Pinpoint the cell where the given text exists, returning its [X, Y] midpoint coordinate. 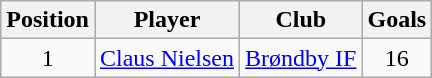
Goals [397, 20]
1 [48, 58]
Club [301, 20]
Claus Nielsen [166, 58]
16 [397, 58]
Brøndby IF [301, 58]
Position [48, 20]
Player [166, 20]
